Output the (x, y) coordinate of the center of the cell containing the given text.  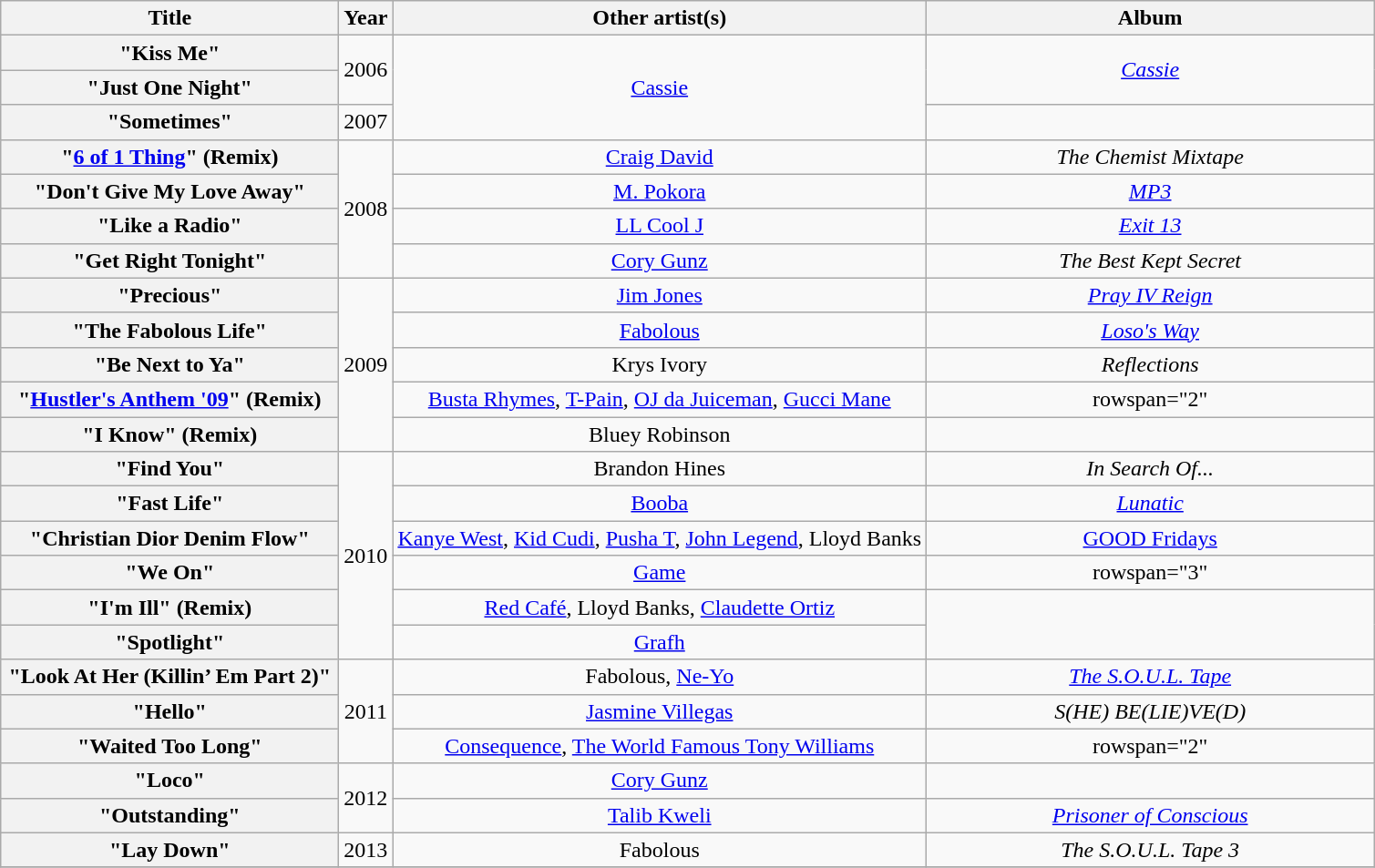
2006 (366, 70)
Reflections (1150, 364)
2010 (366, 556)
In Search Of... (1150, 469)
Album (1150, 18)
The Chemist Mixtape (1150, 157)
The S.O.U.L. Tape (1150, 677)
"Precious" (169, 295)
MP3 (1150, 191)
"6 of 1 Thing" (Remix) (169, 157)
"Hustler's Anthem '09" (Remix) (169, 399)
"Don't Give My Love Away" (169, 191)
"Look At Her (Killin’ Em Part 2)" (169, 677)
GOOD Fridays (1150, 538)
Pray IV Reign (1150, 295)
Grafh (660, 642)
Exit 13 (1150, 226)
2008 (366, 209)
Prisoner of Conscious (1150, 815)
Busta Rhymes, T-Pain, OJ da Juiceman, Gucci Mane (660, 399)
"I'm Ill" (Remix) (169, 608)
Brandon Hines (660, 469)
Other artist(s) (660, 18)
"The Fabolous Life" (169, 330)
The S.O.U.L. Tape 3 (1150, 850)
LL Cool J (660, 226)
"Waited Too Long" (169, 746)
2009 (366, 364)
2007 (366, 122)
"We On" (169, 573)
Loso's Way (1150, 330)
"Kiss Me" (169, 53)
2011 (366, 711)
Consequence, The World Famous Tony Williams (660, 746)
"Find You" (169, 469)
Talib Kweli (660, 815)
M. Pokora (660, 191)
Jim Jones (660, 295)
Red Café, Lloyd Banks, Claudette Ortiz (660, 608)
"Just One Night" (169, 87)
"Hello" (169, 711)
"Be Next to Ya" (169, 364)
Game (660, 573)
Booba (660, 504)
"Get Right Tonight" (169, 260)
Lunatic (1150, 504)
Year (366, 18)
Jasmine Villegas (660, 711)
"Sometimes" (169, 122)
Kanye West, Kid Cudi, Pusha T, John Legend, Lloyd Banks (660, 538)
"Spotlight" (169, 642)
"Lay Down" (169, 850)
"Like a Radio" (169, 226)
Craig David (660, 157)
"Outstanding" (169, 815)
Krys Ivory (660, 364)
Bluey Robinson (660, 434)
Title (169, 18)
The Best Kept Secret (1150, 260)
"I Know" (Remix) (169, 434)
Fabolous, Ne-Yo (660, 677)
"Christian Dior Denim Flow" (169, 538)
2012 (366, 798)
S(HE) BE(LIE)VE(D) (1150, 711)
"Fast Life" (169, 504)
rowspan="3" (1150, 573)
2013 (366, 850)
"Loco" (169, 781)
